From the cell containing the given text, extract its center point as (X, Y) coordinate. 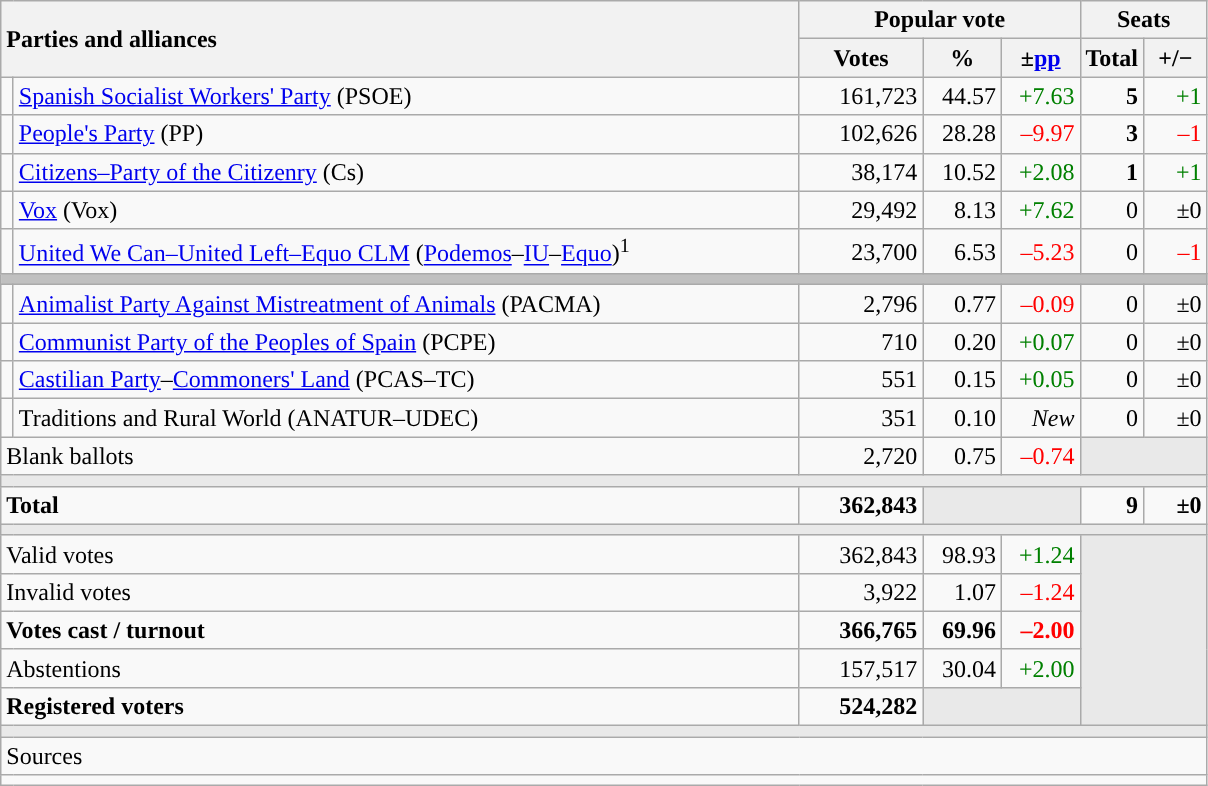
44.57 (962, 96)
+2.08 (1040, 172)
% (962, 58)
Citizens–Party of the Citizenry (Cs) (406, 172)
Communist Party of the Peoples of Spain (PCPE) (406, 342)
–2.00 (1040, 630)
+7.62 (1040, 210)
+/− (1176, 58)
38,174 (861, 172)
9 (1112, 505)
69.96 (962, 630)
2,796 (861, 304)
524,282 (861, 706)
0.75 (962, 456)
8.13 (962, 210)
Registered voters (400, 706)
Animalist Party Against Mistreatment of Animals (PACMA) (406, 304)
30.04 (962, 668)
5 (1112, 96)
+0.07 (1040, 342)
Castilian Party–Commoners' Land (PCAS–TC) (406, 380)
Seats (1144, 20)
10.52 (962, 172)
2,720 (861, 456)
0.15 (962, 380)
6.53 (962, 252)
Votes cast / turnout (400, 630)
±pp (1040, 58)
28.28 (962, 134)
161,723 (861, 96)
–9.97 (1040, 134)
Spanish Socialist Workers' Party (PSOE) (406, 96)
Vox (Vox) (406, 210)
710 (861, 342)
–0.09 (1040, 304)
3,922 (861, 592)
102,626 (861, 134)
0.77 (962, 304)
Parties and alliances (400, 39)
Votes (861, 58)
Traditions and Rural World (ANATUR–UDEC) (406, 418)
1.07 (962, 592)
Invalid votes (400, 592)
Valid votes (400, 554)
+2.00 (1040, 668)
98.93 (962, 554)
+1.24 (1040, 554)
Abstentions (400, 668)
23,700 (861, 252)
+0.05 (1040, 380)
0.10 (962, 418)
157,517 (861, 668)
Sources (604, 756)
Blank ballots (400, 456)
–0.74 (1040, 456)
29,492 (861, 210)
–5.23 (1040, 252)
551 (861, 380)
New (1040, 418)
People's Party (PP) (406, 134)
351 (861, 418)
366,765 (861, 630)
United We Can–United Left–Equo CLM (Podemos–IU–Equo)1 (406, 252)
–1.24 (1040, 592)
3 (1112, 134)
Popular vote (940, 20)
1 (1112, 172)
0.20 (962, 342)
+7.63 (1040, 96)
